Provide the [x, y] coordinate of the cell's center where the given text is located.  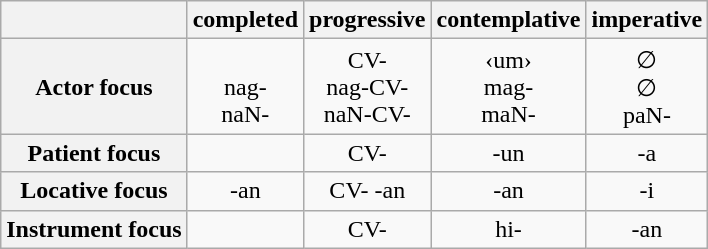
contemplative [508, 20]
completed [245, 20]
imperative [647, 20]
Locative focus [94, 191]
hi- [508, 229]
Instrument focus [94, 229]
progressive [368, 20]
-a [647, 153]
CV- -an [368, 191]
nag-naN- [245, 86]
CV-nag-CV-naN-CV- [368, 86]
∅∅paN- [647, 86]
Patient focus [94, 153]
‹um›mag-maN- [508, 86]
-i [647, 191]
Actor focus [94, 86]
-un [508, 153]
